Provide the [x, y] coordinate of the cell's center where the given text is located.  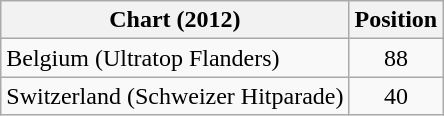
Position [396, 20]
40 [396, 96]
88 [396, 58]
Switzerland (Schweizer Hitparade) [175, 96]
Chart (2012) [175, 20]
Belgium (Ultratop Flanders) [175, 58]
